Extract the [X, Y] coordinate from the center of the cell holding the provided text.  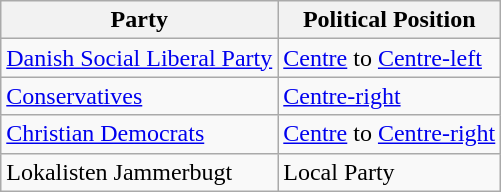
Centre to Centre-right [390, 134]
Party [140, 20]
Christian Democrats [140, 134]
Lokalisten Jammerbugt [140, 172]
Centre-right [390, 96]
Conservatives [140, 96]
Local Party [390, 172]
Centre to Centre-left [390, 58]
Danish Social Liberal Party [140, 58]
Political Position [390, 20]
